Scan for the cell matching the given text and deliver its [x, y] coordinate at center. 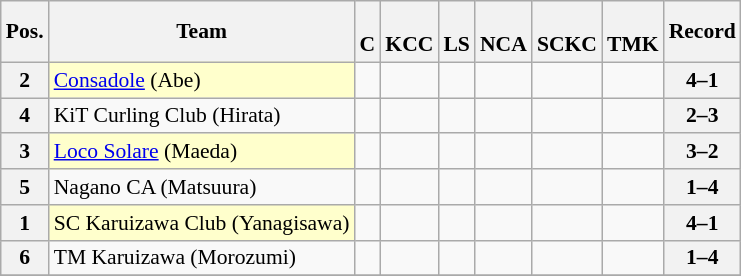
Loco Solare (Maeda) [202, 152]
3–2 [702, 152]
SC Karuizawa Club (Yanagisawa) [202, 223]
2 [25, 80]
Record [702, 32]
LS [456, 32]
4 [25, 116]
Pos. [25, 32]
NCA [504, 32]
Consadole (Abe) [202, 80]
TM Karuizawa (Morozumi) [202, 258]
2–3 [702, 116]
Team [202, 32]
3 [25, 152]
Nagano CA (Matsuura) [202, 187]
1 [25, 223]
KiT Curling Club (Hirata) [202, 116]
C [368, 32]
TMK [633, 32]
SCKC [567, 32]
KCC [409, 32]
6 [25, 258]
5 [25, 187]
